Search for the cell housing the specified text and yield its [x, y] center coordinate. 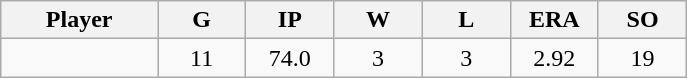
G [202, 20]
SO [642, 20]
74.0 [290, 58]
L [466, 20]
IP [290, 20]
Player [80, 20]
ERA [554, 20]
W [378, 20]
19 [642, 58]
2.92 [554, 58]
11 [202, 58]
